Extract the (X, Y) coordinate from the center of the cell holding the provided text.  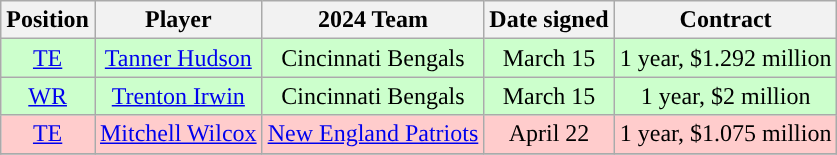
1 year, $2 million (726, 96)
2024 Team (373, 20)
April 22 (549, 134)
WR (48, 96)
Mitchell Wilcox (178, 134)
Date signed (549, 20)
Player (178, 20)
Contract (726, 20)
1 year, $1.292 million (726, 58)
1 year, $1.075 million (726, 134)
Tanner Hudson (178, 58)
New England Patriots (373, 134)
Position (48, 20)
Trenton Irwin (178, 96)
